Return the (X, Y) coordinate for the center point of the cell that contains the specified text.  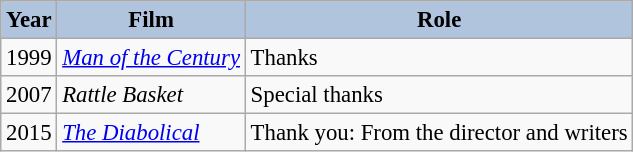
Man of the Century (151, 58)
2015 (29, 133)
The Diabolical (151, 133)
Special thanks (439, 95)
Film (151, 20)
Year (29, 20)
Role (439, 20)
Thanks (439, 58)
Rattle Basket (151, 95)
Thank you: From the director and writers (439, 133)
1999 (29, 58)
2007 (29, 95)
